Search for the cell housing the specified text and yield its [x, y] center coordinate. 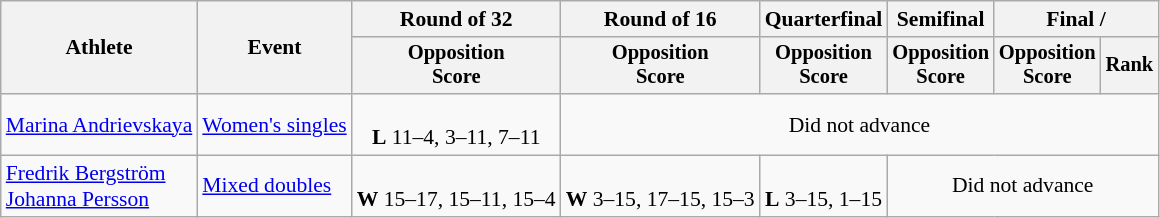
Quarterfinal [824, 19]
W 15–17, 15–11, 15–4 [456, 186]
Round of 32 [456, 19]
Final / [1076, 19]
Women's singles [274, 124]
Semifinal [940, 19]
Rank [1130, 66]
Athlete [100, 48]
Round of 16 [660, 19]
Event [274, 48]
W 3–15, 17–15, 15–3 [660, 186]
Fredrik BergströmJohanna Persson [100, 186]
L 3–15, 1–15 [824, 186]
Marina Andrievskaya [100, 124]
Mixed doubles [274, 186]
L 11–4, 3–11, 7–11 [456, 124]
